Search for the cell housing the specified text and yield its (x, y) center coordinate. 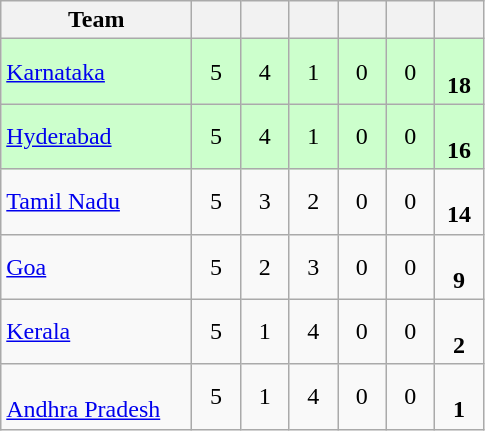
Team (96, 20)
Goa (96, 266)
14 (460, 202)
Andhra Pradesh (96, 396)
Hyderabad (96, 136)
18 (460, 72)
Karnataka (96, 72)
Tamil Nadu (96, 202)
Kerala (96, 332)
16 (460, 136)
9 (460, 266)
